Find where the given text appears and provide that cell's center as (X, Y) coordinate. 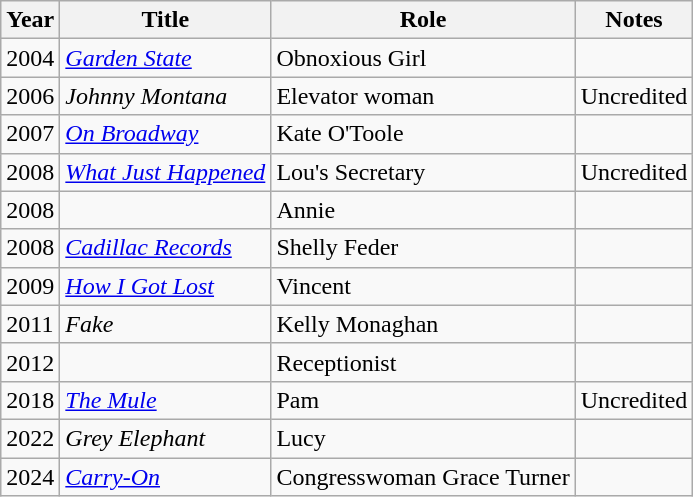
2012 (30, 362)
Pam (423, 400)
Carry-On (166, 477)
Grey Elephant (166, 438)
Title (166, 20)
Shelly Feder (423, 248)
2022 (30, 438)
Kate O'Toole (423, 134)
2007 (30, 134)
Garden State (166, 58)
Vincent (423, 286)
Role (423, 20)
2018 (30, 400)
Obnoxious Girl (423, 58)
On Broadway (166, 134)
How I Got Lost (166, 286)
2006 (30, 96)
The Mule (166, 400)
What Just Happened (166, 172)
Annie (423, 210)
Kelly Monaghan (423, 324)
Receptionist (423, 362)
2011 (30, 324)
Johnny Montana (166, 96)
Lucy (423, 438)
Year (30, 20)
Fake (166, 324)
2009 (30, 286)
2004 (30, 58)
Cadillac Records (166, 248)
Congresswoman Grace Turner (423, 477)
Notes (634, 20)
Lou's Secretary (423, 172)
2024 (30, 477)
Elevator woman (423, 96)
